Extract the [x, y] coordinate from the center of the cell holding the provided text.  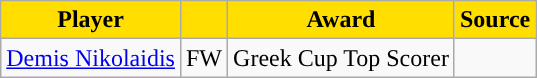
Greek Cup Top Scorer [342, 58]
Demis Nikolaidis [91, 58]
Player [91, 20]
Award [342, 20]
Source [494, 20]
FW [204, 58]
